Capture the cell that displays the provided text and extract its (X, Y) central coordinate. 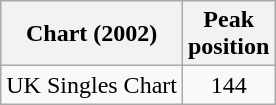
UK Singles Chart (92, 85)
144 (228, 85)
Peakposition (228, 34)
Chart (2002) (92, 34)
